Locate the cell with the specified text and output its (x, y) center coordinate. 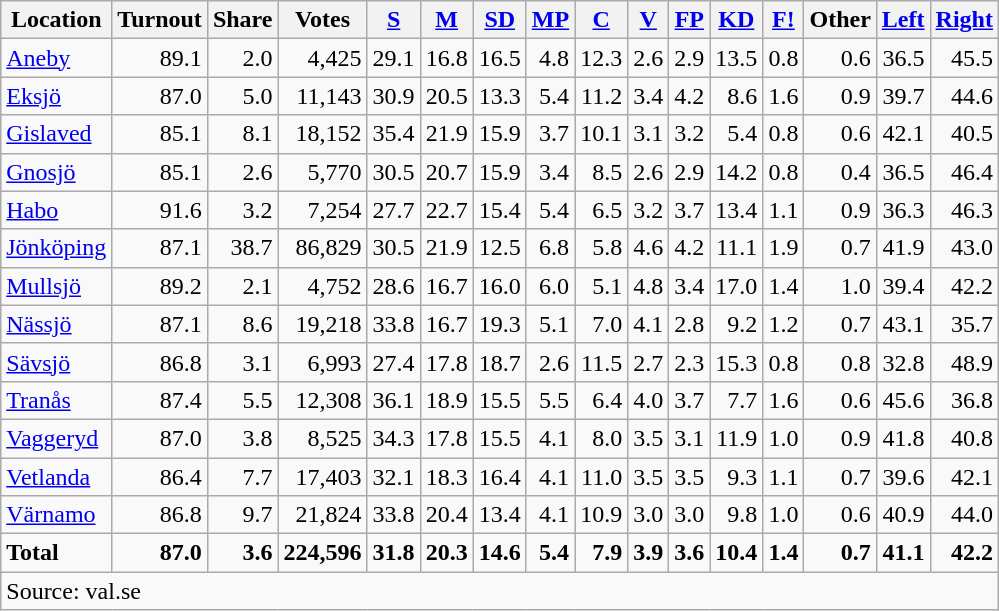
Turnout (160, 20)
Jönköping (56, 248)
Mullsjö (56, 286)
16.5 (500, 58)
3.8 (242, 438)
Right (964, 20)
8.1 (242, 134)
Other (840, 20)
28.6 (394, 286)
35.7 (964, 324)
11.2 (602, 96)
2.3 (690, 362)
43.1 (903, 324)
Votes (322, 20)
3.9 (648, 553)
Tranås (56, 400)
FP (690, 20)
Sävsjö (56, 362)
32.1 (394, 477)
Gislaved (56, 134)
13.3 (500, 96)
12,308 (322, 400)
Location (56, 20)
15.3 (736, 362)
4.6 (648, 248)
Source: val.se (500, 591)
M (446, 20)
29.1 (394, 58)
40.8 (964, 438)
45.6 (903, 400)
41.1 (903, 553)
MP (550, 20)
8.0 (602, 438)
31.8 (394, 553)
Aneby (56, 58)
5.8 (602, 248)
16.8 (446, 58)
16.0 (500, 286)
36.3 (903, 210)
13.5 (736, 58)
F! (784, 20)
20.5 (446, 96)
11.5 (602, 362)
22.7 (446, 210)
30.9 (394, 96)
14.2 (736, 172)
91.6 (160, 210)
41.9 (903, 248)
17,403 (322, 477)
12.5 (500, 248)
27.4 (394, 362)
17.0 (736, 286)
15.4 (500, 210)
5.0 (242, 96)
44.6 (964, 96)
Nässjö (56, 324)
Total (56, 553)
11.0 (602, 477)
Share (242, 20)
7.9 (602, 553)
1.2 (784, 324)
7.0 (602, 324)
11.1 (736, 248)
12.3 (602, 58)
0.4 (840, 172)
9.7 (242, 515)
39.6 (903, 477)
8,525 (322, 438)
Vaggeryd (56, 438)
19.3 (500, 324)
20.3 (446, 553)
18,152 (322, 134)
5,770 (322, 172)
9.8 (736, 515)
KD (736, 20)
34.3 (394, 438)
18.9 (446, 400)
10.4 (736, 553)
48.9 (964, 362)
41.8 (903, 438)
20.4 (446, 515)
S (394, 20)
4,425 (322, 58)
Left (903, 20)
C (602, 20)
87.4 (160, 400)
9.2 (736, 324)
18.3 (446, 477)
8.5 (602, 172)
6.8 (550, 248)
39.4 (903, 286)
14.6 (500, 553)
2.1 (242, 286)
45.5 (964, 58)
43.0 (964, 248)
27.7 (394, 210)
46.3 (964, 210)
6.0 (550, 286)
89.1 (160, 58)
10.1 (602, 134)
9.3 (736, 477)
4.0 (648, 400)
35.4 (394, 134)
86,829 (322, 248)
SD (500, 20)
7,254 (322, 210)
19,218 (322, 324)
36.8 (964, 400)
39.7 (903, 96)
16.4 (500, 477)
6.5 (602, 210)
Värnamo (56, 515)
40.5 (964, 134)
21,824 (322, 515)
36.1 (394, 400)
32.8 (903, 362)
18.7 (500, 362)
46.4 (964, 172)
89.2 (160, 286)
44.0 (964, 515)
224,596 (322, 553)
Habo (56, 210)
38.7 (242, 248)
86.4 (160, 477)
4,752 (322, 286)
11,143 (322, 96)
2.7 (648, 362)
2.8 (690, 324)
6.4 (602, 400)
Vetlanda (56, 477)
V (648, 20)
40.9 (903, 515)
Eksjö (56, 96)
20.7 (446, 172)
11.9 (736, 438)
Gnosjö (56, 172)
10.9 (602, 515)
2.0 (242, 58)
6,993 (322, 362)
1.9 (784, 248)
